Determine the (X, Y) coordinate at the center of the cell enclosing the given text.  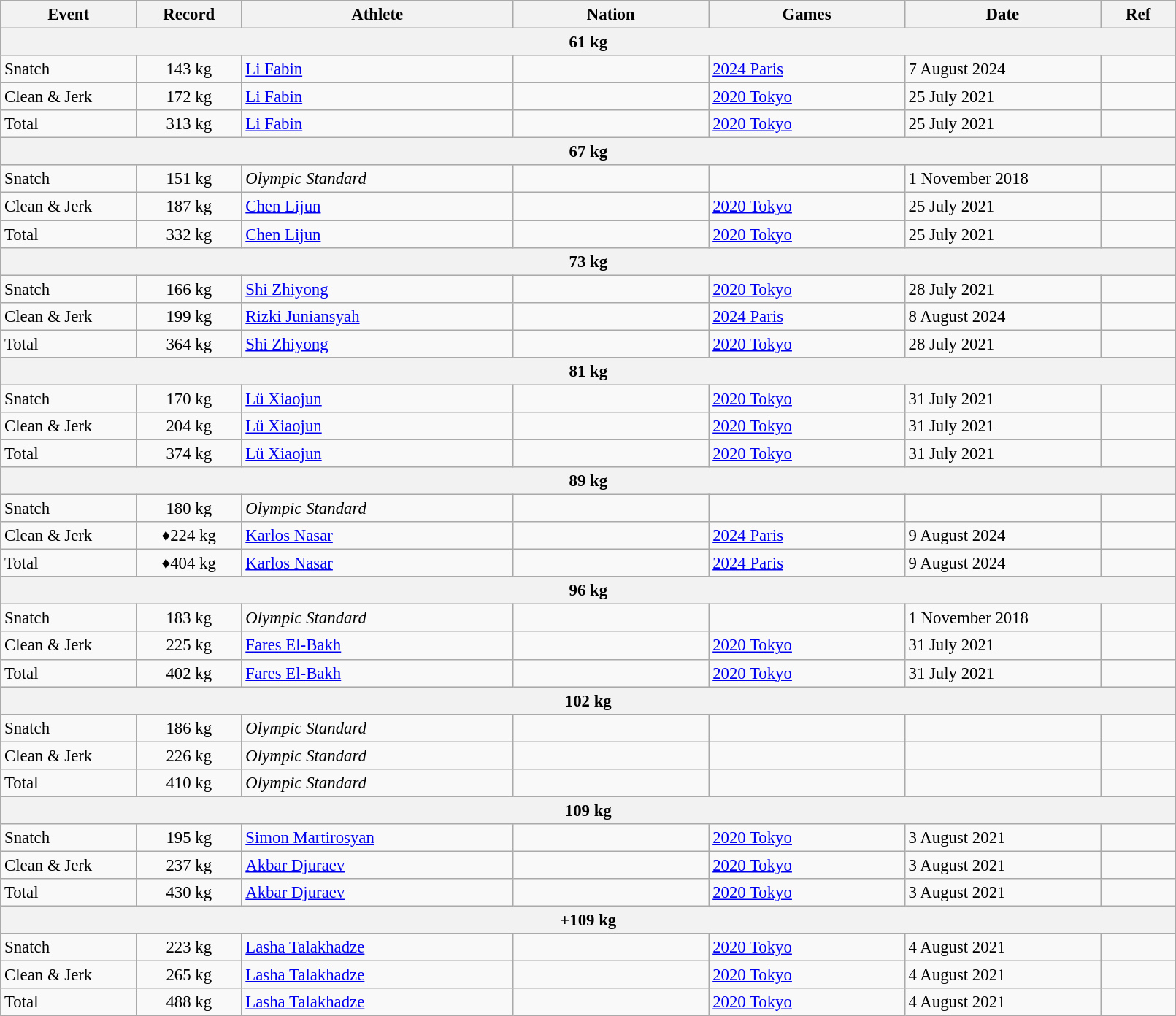
187 kg (189, 207)
226 kg (189, 755)
73 kg (588, 261)
170 kg (189, 399)
Record (189, 15)
Rizki Juniansyah (377, 316)
151 kg (189, 179)
332 kg (189, 234)
Ref (1139, 15)
172 kg (189, 97)
223 kg (189, 947)
364 kg (189, 344)
7 August 2024 (1002, 69)
488 kg (189, 1002)
143 kg (189, 69)
374 kg (189, 453)
183 kg (189, 618)
Date (1002, 15)
Simon Martirosyan (377, 838)
61 kg (588, 42)
♦224 kg (189, 536)
109 kg (588, 810)
102 kg (588, 701)
+109 kg (588, 920)
♦404 kg (189, 563)
96 kg (588, 590)
199 kg (189, 316)
402 kg (189, 673)
Event (69, 15)
180 kg (189, 509)
81 kg (588, 372)
430 kg (189, 893)
166 kg (189, 289)
265 kg (189, 975)
195 kg (189, 838)
Nation (611, 15)
89 kg (588, 481)
Games (807, 15)
225 kg (189, 646)
8 August 2024 (1002, 316)
237 kg (189, 865)
Athlete (377, 15)
410 kg (189, 783)
313 kg (189, 124)
204 kg (189, 426)
67 kg (588, 152)
186 kg (189, 728)
